Identify which cell holds the provided text, then report its [X, Y] central coordinate. 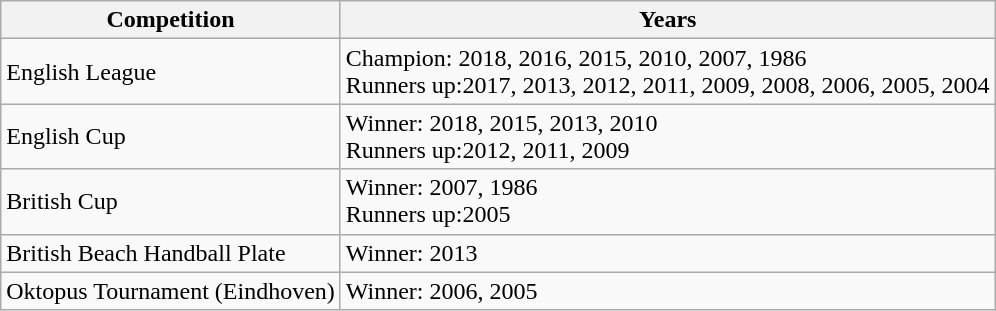
Competition [171, 20]
Winner: 2007, 1986Runners up:2005 [668, 202]
Years [668, 20]
British Beach Handball Plate [171, 253]
Winner: 2006, 2005 [668, 291]
English Cup [171, 136]
English League [171, 72]
Champion: 2018, 2016, 2015, 2010, 2007, 1986Runners up:2017, 2013, 2012, 2011, 2009, 2008, 2006, 2005, 2004 [668, 72]
Winner: 2018, 2015, 2013, 2010Runners up:2012, 2011, 2009 [668, 136]
British Cup [171, 202]
Winner: 2013 [668, 253]
Oktopus Tournament (Eindhoven) [171, 291]
